Output the [x, y] coordinate of the center of the cell containing the given text.  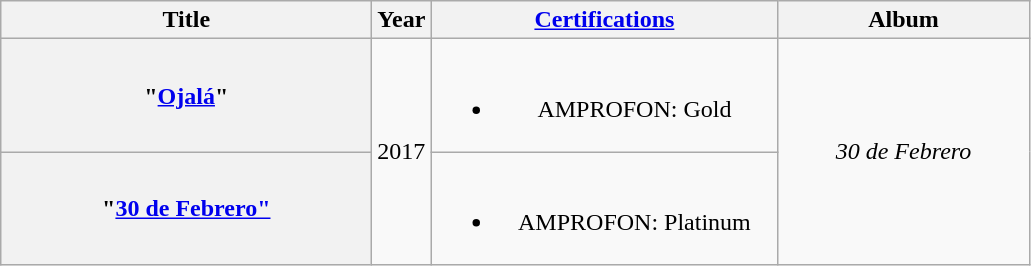
"30 de Febrero" [186, 208]
Year [402, 20]
AMPROFON: Gold [604, 96]
AMPROFON: Platinum [604, 208]
Certifications [604, 20]
2017 [402, 152]
Album [904, 20]
Title [186, 20]
30 de Febrero [904, 152]
"Ojalá" [186, 96]
